From the cell containing the given text, extract its center point as (X, Y) coordinate. 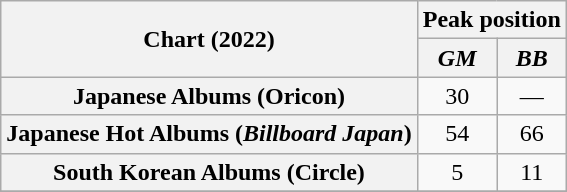
GM (457, 58)
Peak position (492, 20)
66 (532, 134)
— (532, 96)
54 (457, 134)
Chart (2022) (209, 39)
Japanese Hot Albums (Billboard Japan) (209, 134)
30 (457, 96)
5 (457, 172)
BB (532, 58)
South Korean Albums (Circle) (209, 172)
Japanese Albums (Oricon) (209, 96)
11 (532, 172)
